Output the (x, y) coordinate of the center of the cell containing the given text.  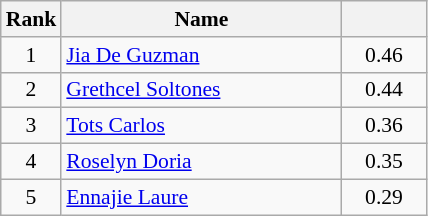
0.35 (384, 162)
2 (32, 90)
0.46 (384, 55)
0.29 (384, 197)
0.44 (384, 90)
Tots Carlos (201, 126)
4 (32, 162)
3 (32, 126)
Ennajie Laure (201, 197)
Grethcel Soltones (201, 90)
1 (32, 55)
Rank (32, 19)
Roselyn Doria (201, 162)
Name (201, 19)
5 (32, 197)
Jia De Guzman (201, 55)
0.36 (384, 126)
